Return the (X, Y) coordinate for the center point of the cell that contains the specified text.  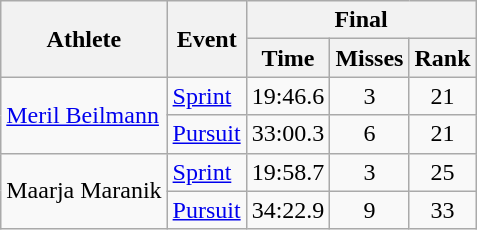
25 (442, 172)
Time (288, 58)
9 (370, 210)
Event (206, 39)
33 (442, 210)
Meril Beilmann (84, 115)
34:22.9 (288, 210)
Maarja Maranik (84, 191)
33:00.3 (288, 134)
Athlete (84, 39)
19:58.7 (288, 172)
Rank (442, 58)
19:46.6 (288, 96)
Misses (370, 58)
Final (361, 20)
6 (370, 134)
